Provide the (x, y) coordinate of the cell's center where the given text is located.  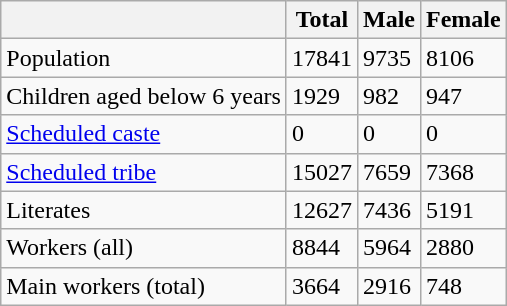
12627 (322, 210)
Literates (144, 210)
7659 (388, 172)
5964 (388, 248)
982 (388, 96)
Scheduled tribe (144, 172)
Population (144, 58)
2916 (388, 286)
1929 (322, 96)
Main workers (total) (144, 286)
947 (464, 96)
Male (388, 20)
7436 (388, 210)
Scheduled caste (144, 134)
Total (322, 20)
8844 (322, 248)
2880 (464, 248)
15027 (322, 172)
Children aged below 6 years (144, 96)
Workers (all) (144, 248)
Female (464, 20)
8106 (464, 58)
3664 (322, 286)
7368 (464, 172)
748 (464, 286)
9735 (388, 58)
5191 (464, 210)
17841 (322, 58)
